Return the (X, Y) coordinate for the center point of the cell that contains the specified text.  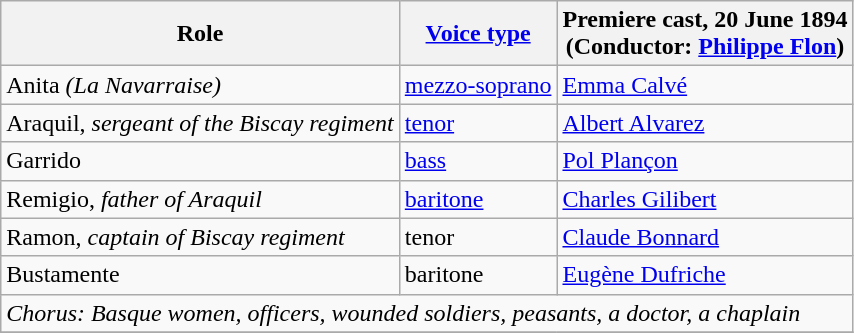
Premiere cast, 20 June 1894(Conductor: Philippe Flon) (705, 34)
Ramon, captain of Biscay regiment (200, 237)
Voice type (478, 34)
Anita (La Navarraise) (200, 85)
Chorus: Basque women, officers, wounded soldiers, peasants, a doctor, a chaplain (427, 313)
Eugène Dufriche (705, 275)
Emma Calvé (705, 85)
Garrido (200, 161)
Bustamente (200, 275)
Role (200, 34)
bass (478, 161)
mezzo-soprano (478, 85)
Remigio, father of Araquil (200, 199)
Claude Bonnard (705, 237)
Araquil, sergeant of the Biscay regiment (200, 123)
Albert Alvarez (705, 123)
Charles Gilibert (705, 199)
Pol Plançon (705, 161)
